Find where the given text appears and provide that cell's center as (X, Y) coordinate. 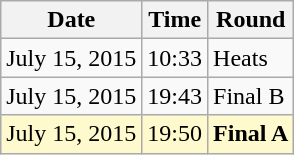
Time (175, 20)
19:43 (175, 96)
10:33 (175, 58)
Final B (251, 96)
Final A (251, 134)
Heats (251, 58)
Round (251, 20)
19:50 (175, 134)
Date (72, 20)
